Determine the [x, y] coordinate at the center of the cell enclosing the given text.  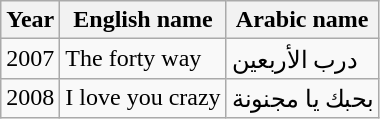
Year [30, 20]
Arabic name [302, 20]
2007 [30, 59]
The forty way [143, 59]
بحبك يا مجنونة [302, 98]
درب الأربعين [302, 59]
I love you crazy [143, 98]
English name [143, 20]
2008 [30, 98]
